Scan for the cell matching the given text and deliver its (x, y) coordinate at center. 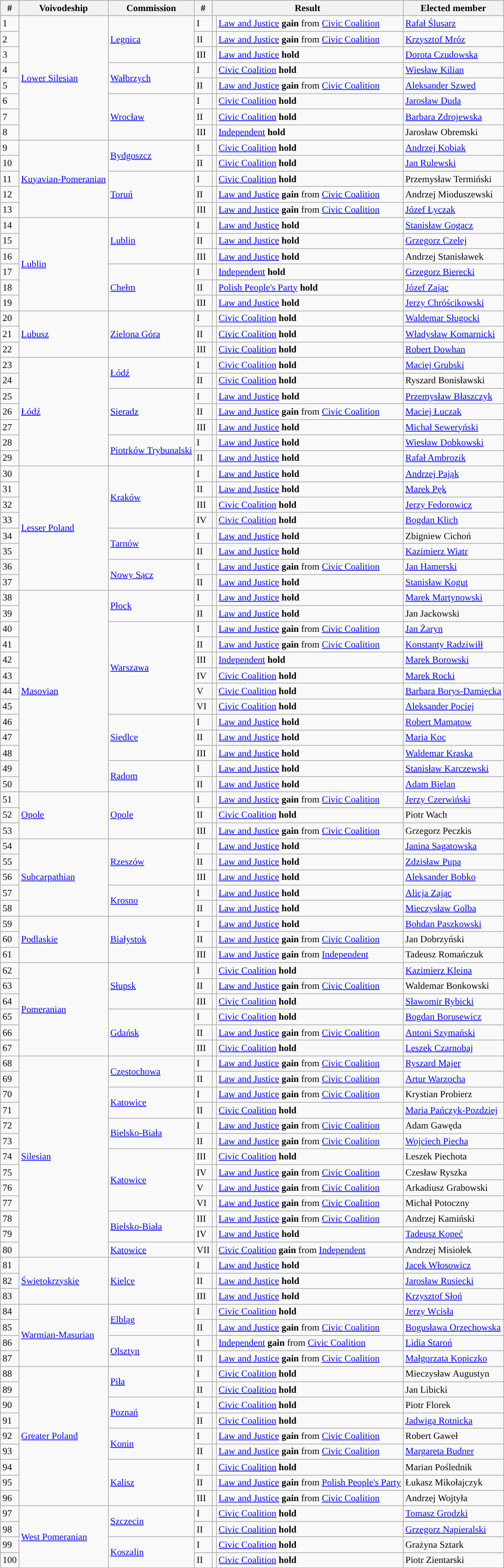
Adam Gawęda (453, 1126)
Tadeusz Kopeć (453, 1234)
Jerzy Czerwiński (453, 800)
Legnica (151, 39)
Wiesław Dobkowski (453, 443)
Jan Żaryn (453, 629)
67 (10, 1048)
53 (10, 831)
Andrzej Pająk (453, 474)
88 (10, 1374)
Piotr Florek (453, 1405)
Władysław Komarnicki (453, 334)
63 (10, 986)
Kazimierz Kleina (453, 970)
Janina Sagatowska (453, 846)
Maria Koc (453, 737)
72 (10, 1126)
95 (10, 1483)
Białystok (151, 939)
Subcarpathian (64, 877)
Słupsk (151, 986)
Sławomir Rybicki (453, 1001)
Aleksander Bobko (453, 877)
49 (10, 769)
Elected member (453, 8)
Kraków (151, 497)
39 (10, 613)
47 (10, 737)
3 (10, 54)
Margareta Budner (453, 1451)
Płock (151, 605)
79 (10, 1234)
Robert Gaweł (453, 1436)
Greater Poland (64, 1436)
Bydgoszcz (151, 155)
Adam Bielan (453, 784)
Nowy Sącz (151, 575)
55 (10, 861)
Bogdan Klich (453, 520)
Bogdan Borusewicz (453, 1017)
Kuyavian-Pomeranian (64, 178)
Zdzisław Pupa (453, 861)
62 (10, 970)
Wojciech Piecha (453, 1141)
Łukasz Mikołajczyk (453, 1483)
Przemysław Termiński (453, 179)
Stanisław Kogut (453, 582)
Czesław Ryszka (453, 1172)
Barbara Borys-Damięcka (453, 691)
99 (10, 1544)
Wrocław (151, 116)
68 (10, 1063)
77 (10, 1203)
32 (10, 505)
60 (10, 939)
Lidia Staroń (453, 1343)
4 (10, 70)
Lesser Poland (64, 528)
Stanisław Gogacz (453, 226)
Jan Dobrzyński (453, 939)
Piotr Zientarski (453, 1560)
Kalisz (151, 1482)
Jan Jackowski (453, 613)
35 (10, 551)
Jerzy Fedorowicz (453, 505)
58 (10, 908)
Konin (151, 1443)
Ryszard Majer (453, 1063)
Rafał Ambrozik (453, 458)
84 (10, 1312)
Wałbrzych (151, 77)
Zbigniew Cichoń (453, 536)
25 (10, 396)
Jan Hamerski (453, 567)
73 (10, 1141)
5 (10, 86)
51 (10, 800)
13 (10, 210)
Piotrków Trybunalski (151, 450)
Maciej Łuczak (453, 411)
Lower Silesian (64, 77)
17 (10, 272)
Krzysztof Mróz (453, 39)
27 (10, 427)
Civic Coalition gain from Independent (310, 1250)
61 (10, 955)
Tadeusz Romańczuk (453, 955)
Michał Potoczny (453, 1203)
69 (10, 1079)
7 (10, 117)
Jacek Włosowicz (453, 1265)
Konstanty Radziwiłł (453, 644)
Warmian-Masurian (64, 1335)
Jarosław Obremski (453, 132)
100 (10, 1560)
94 (10, 1467)
Grzegorz Napieralski (453, 1529)
Józef Łyczak (453, 210)
Radom (151, 777)
Piotr Wach (453, 815)
1 (10, 24)
Kielce (151, 1280)
85 (10, 1327)
38 (10, 598)
19 (10, 303)
Dorota Czudowska (453, 54)
Tomasz Grodzki (453, 1514)
Stanisław Karczewski (453, 769)
45 (10, 707)
Bohdan Paszkowski (453, 924)
Szczecin (151, 1521)
52 (10, 815)
Koszalin (151, 1552)
Michał Seweryński (453, 427)
Andrzej Mioduszewski (453, 194)
Andrzej Stanisławek (453, 256)
98 (10, 1529)
59 (10, 924)
22 (10, 350)
Rafał Ślusarz (453, 24)
11 (10, 179)
Krystian Probierz (453, 1094)
70 (10, 1094)
Zielona Góra (151, 334)
33 (10, 520)
Podlaskie (64, 939)
23 (10, 365)
Waldemar Sługocki (453, 318)
Maria Pańczyk-Pozdziej (453, 1110)
Jerzy Wcisła (453, 1312)
Siedlce (151, 738)
Marek Pęk (453, 489)
Jarosław Rusiecki (453, 1281)
64 (10, 1001)
97 (10, 1514)
Pomeranian (64, 1009)
Law and Justice gain from Independent (310, 955)
66 (10, 1033)
18 (10, 287)
71 (10, 1110)
Wiesław Kilian (453, 70)
14 (10, 226)
Marek Martynowski (453, 598)
Aleksander Pociej (453, 707)
16 (10, 256)
Leszek Czarnobaj (453, 1048)
92 (10, 1436)
12 (10, 194)
Tarnów (151, 543)
Przemysław Błaszczyk (453, 396)
81 (10, 1265)
82 (10, 1281)
Alicja Zając (453, 893)
75 (10, 1172)
Lubusz (64, 334)
Krzysztof Słoń (453, 1296)
Leszek Piechota (453, 1157)
Marian Poślednik (453, 1467)
Elbląg (151, 1319)
42 (10, 660)
Bogusława Orzechowska (453, 1327)
Rzeszów (151, 861)
Jarosław Duda (453, 101)
8 (10, 132)
78 (10, 1219)
37 (10, 582)
Grzegorz Bierecki (453, 272)
Antoni Szymański (453, 1033)
26 (10, 411)
Marek Rocki (453, 676)
Chełm (151, 287)
Masovian (64, 691)
65 (10, 1017)
Robert Mamątow (453, 722)
Waldemar Bonkowski (453, 986)
Krosno (151, 900)
Świętokrzyskie (64, 1280)
Robert Dowhan (453, 350)
Mieczysław Augustyn (453, 1374)
Waldemar Kraska (453, 753)
Andrzej Misiołek (453, 1250)
Piła (151, 1382)
Law and Justice gain from Polish People's Party (310, 1483)
Independent gain from Civic Coalition (310, 1343)
Andrzej Wojtyła (453, 1498)
44 (10, 691)
57 (10, 893)
93 (10, 1451)
36 (10, 567)
96 (10, 1498)
91 (10, 1420)
90 (10, 1405)
Mieczysław Golba (453, 908)
Arkadiusz Grabowski (453, 1188)
24 (10, 380)
10 (10, 163)
9 (10, 148)
Commission (151, 8)
Andrzej Kamiński (453, 1219)
28 (10, 443)
Artur Warzocha (453, 1079)
41 (10, 644)
Silesian (64, 1157)
76 (10, 1188)
Ryszard Bonisławski (453, 380)
89 (10, 1390)
Voivodeship (64, 8)
Warszawa (151, 668)
46 (10, 722)
Polish People's Party hold (310, 287)
Toruń (151, 195)
20 (10, 318)
56 (10, 877)
48 (10, 753)
87 (10, 1358)
Poznań (151, 1412)
29 (10, 458)
Olsztyn (151, 1350)
21 (10, 334)
West Pomeranian (64, 1537)
54 (10, 846)
Jerzy Chróścikowski (453, 303)
Józef Zając (453, 287)
Jan Libicki (453, 1390)
83 (10, 1296)
Andrzej Kobiak (453, 148)
Jadwiga Rotnicka (453, 1420)
31 (10, 489)
Częstochowa (151, 1071)
30 (10, 474)
VII (203, 1250)
Małgorzata Kopiczko (453, 1358)
6 (10, 101)
50 (10, 784)
Kazimierz Wiatr (453, 551)
34 (10, 536)
2 (10, 39)
Grzegorz Czelej (453, 241)
86 (10, 1343)
Maciej Grubski (453, 365)
Jan Rulewski (453, 163)
Result (307, 8)
15 (10, 241)
Grażyna Sztark (453, 1544)
Marek Borowski (453, 660)
Grzegorz Peczkis (453, 831)
43 (10, 676)
40 (10, 629)
80 (10, 1250)
Aleksander Szwed (453, 86)
74 (10, 1157)
Sieradz (151, 411)
Barbara Zdrojewska (453, 117)
Gdańsk (151, 1032)
